Identify which cell holds the provided text, then report its [X, Y] central coordinate. 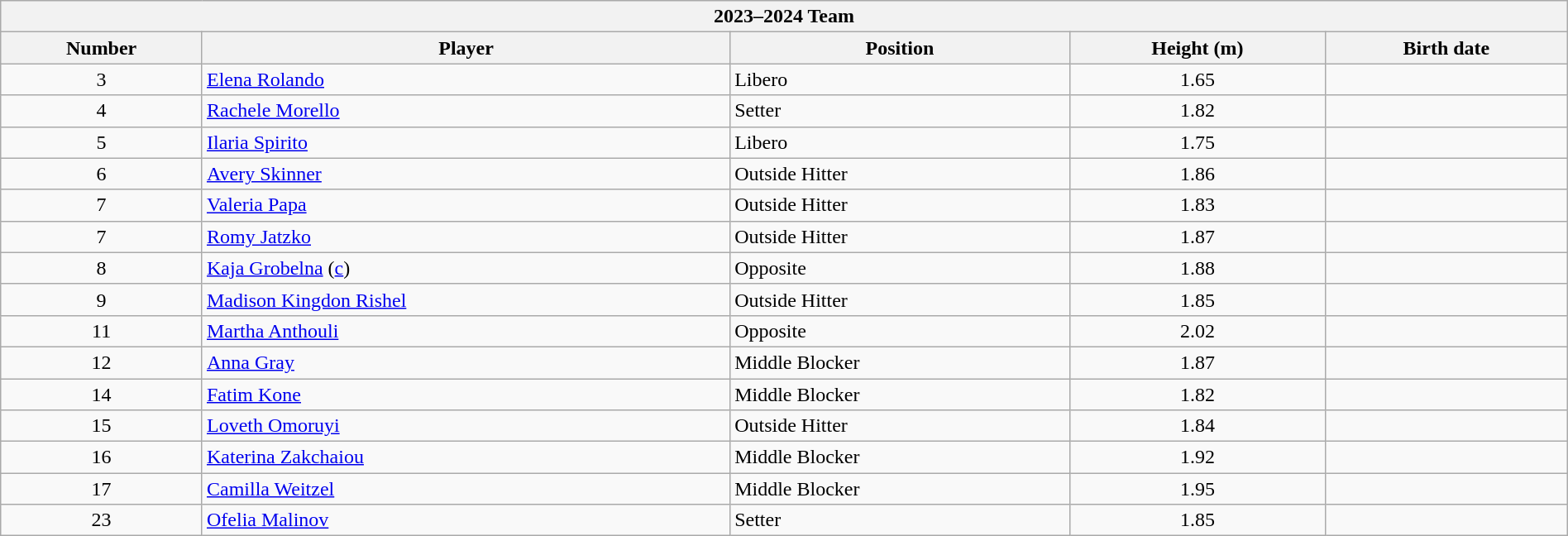
23 [102, 520]
Camilla Weitzel [466, 489]
Romy Jatzko [466, 237]
Birth date [1447, 48]
14 [102, 395]
Position [900, 48]
9 [102, 299]
6 [102, 174]
15 [102, 426]
Ofelia Malinov [466, 520]
1.95 [1198, 489]
Rachele Morello [466, 111]
8 [102, 268]
1.65 [1198, 79]
1.83 [1198, 205]
Fatim Kone [466, 395]
Player [466, 48]
17 [102, 489]
Loveth Omoruyi [466, 426]
1.92 [1198, 457]
Elena Rolando [466, 79]
1.86 [1198, 174]
Kaja Grobelna (c) [466, 268]
1.88 [1198, 268]
Height (m) [1198, 48]
Avery Skinner [466, 174]
1.84 [1198, 426]
2023–2024 Team [784, 17]
Anna Gray [466, 362]
Ilaria Spirito [466, 142]
12 [102, 362]
Valeria Papa [466, 205]
Number [102, 48]
2.02 [1198, 331]
Madison Kingdon Rishel [466, 299]
3 [102, 79]
16 [102, 457]
Katerina Zakchaiou [466, 457]
1.75 [1198, 142]
Martha Anthouli [466, 331]
11 [102, 331]
5 [102, 142]
4 [102, 111]
